Detect which cell encompasses the target text, then output its [X, Y] center coordinate. 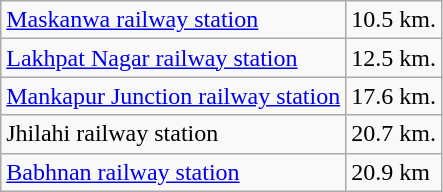
20.7 km. [394, 134]
10.5 km. [394, 20]
Mankapur Junction railway station [174, 96]
12.5 km. [394, 58]
Jhilahi railway station [174, 134]
Lakhpat Nagar railway station [174, 58]
Babhnan railway station [174, 172]
Maskanwa railway station [174, 20]
17.6 km. [394, 96]
20.9 km [394, 172]
